Identify which cell holds the provided text, then report its (X, Y) central coordinate. 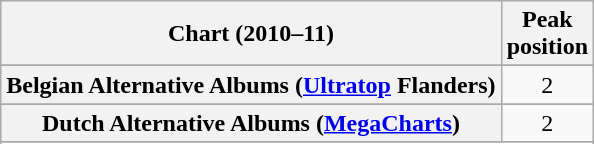
Chart (2010–11) (251, 34)
Peakposition (547, 34)
Belgian Alternative Albums (Ultratop Flanders) (251, 85)
Dutch Alternative Albums (MegaCharts) (251, 123)
